Pinpoint the cell where the given text exists, returning its [X, Y] midpoint coordinate. 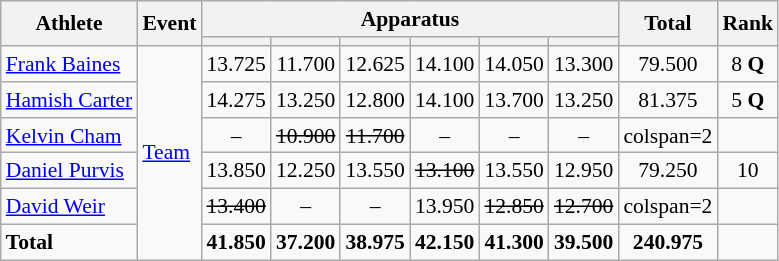
12.800 [374, 100]
12.625 [374, 64]
Apparatus [410, 19]
38.975 [374, 243]
37.200 [306, 243]
14.275 [236, 100]
8 Q [748, 64]
42.150 [444, 243]
79.500 [668, 64]
12.950 [584, 171]
13.100 [444, 171]
13.725 [236, 64]
5 Q [748, 100]
Kelvin Cham [70, 136]
13.300 [584, 64]
Frank Baines [70, 64]
41.300 [514, 243]
10.900 [306, 136]
Hamish Carter [70, 100]
41.850 [236, 243]
39.500 [584, 243]
13.700 [514, 100]
81.375 [668, 100]
14.050 [514, 64]
Event [169, 24]
79.250 [668, 171]
Athlete [70, 24]
12.850 [514, 207]
240.975 [668, 243]
Team [169, 153]
13.950 [444, 207]
David Weir [70, 207]
13.400 [236, 207]
10 [748, 171]
13.850 [236, 171]
12.250 [306, 171]
Rank [748, 24]
12.700 [584, 207]
Daniel Purvis [70, 171]
